For the text-containing cell, return its midpoint in (X, Y) coordinate format. 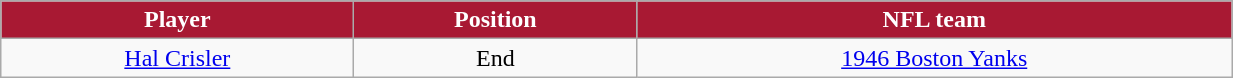
End (496, 58)
Player (178, 20)
1946 Boston Yanks (934, 58)
NFL team (934, 20)
Hal Crisler (178, 58)
Position (496, 20)
